Scan for the cell matching the given text and deliver its [X, Y] coordinate at center. 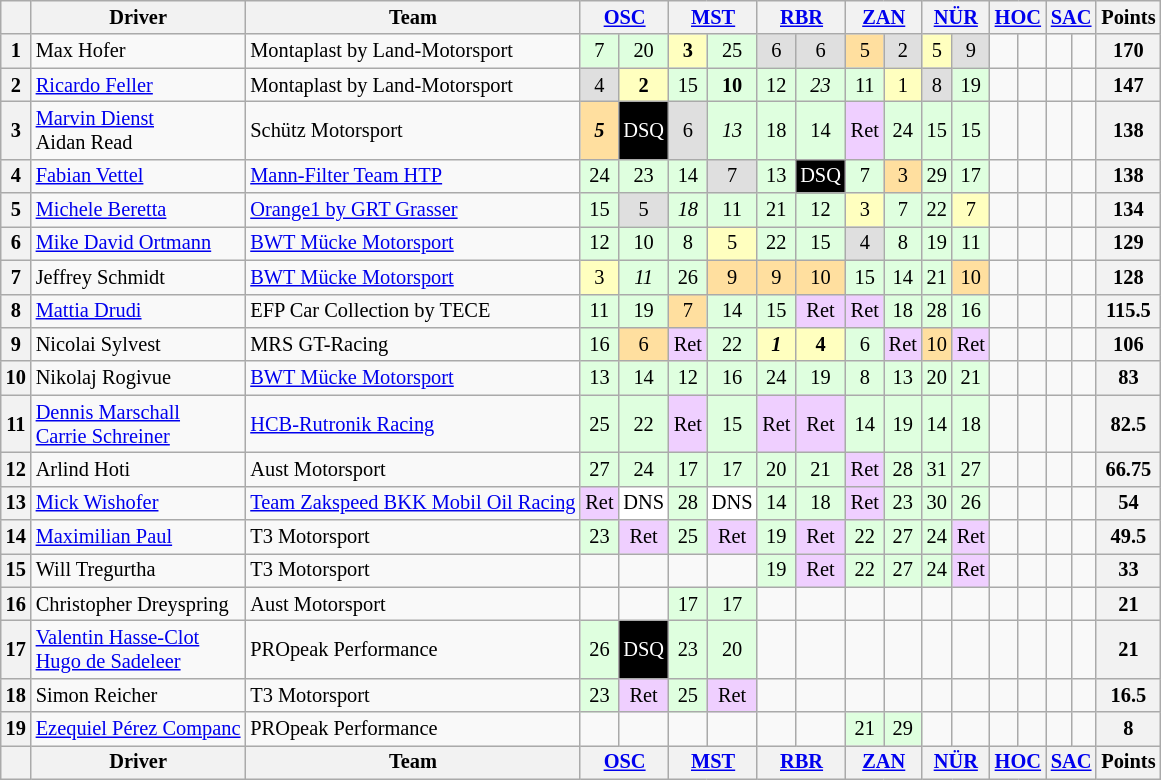
16.5 [1128, 695]
Ricardo Feller [138, 85]
115.5 [1128, 311]
Mick Wishofer [138, 503]
Mike David Ortmann [138, 243]
Ezequiel Pérez Companc [138, 729]
30 [937, 503]
Schütz Motorsport [412, 130]
128 [1128, 277]
Will Tregurtha [138, 570]
31 [937, 469]
49.5 [1128, 537]
170 [1128, 51]
Nikolaj Rogivue [138, 378]
EFP Car Collection by TECE [412, 311]
66.75 [1128, 469]
Mattia Drudi [138, 311]
134 [1128, 210]
Michele Beretta [138, 210]
Christopher Dreyspring [138, 604]
Max Hofer [138, 51]
54 [1128, 503]
147 [1128, 85]
Simon Reicher [138, 695]
83 [1128, 378]
33 [1128, 570]
Maximilian Paul [138, 537]
Fabian Vettel [138, 176]
Arlind Hoti [138, 469]
Valentin Hasse-Clot Hugo de Sadeleer [138, 649]
HCB-Rutronik Racing [412, 424]
Mann-Filter Team HTP [412, 176]
129 [1128, 243]
Nicolai Sylvest [138, 344]
Dennis Marschall Carrie Schreiner [138, 424]
Marvin Dienst Aidan Read [138, 130]
Orange1 by GRT Grasser [412, 210]
106 [1128, 344]
82.5 [1128, 424]
Team Zakspeed BKK Mobil Oil Racing [412, 503]
MRS GT-Racing [412, 344]
Jeffrey Schmidt [138, 277]
